Search for the cell housing the specified text and yield its (X, Y) center coordinate. 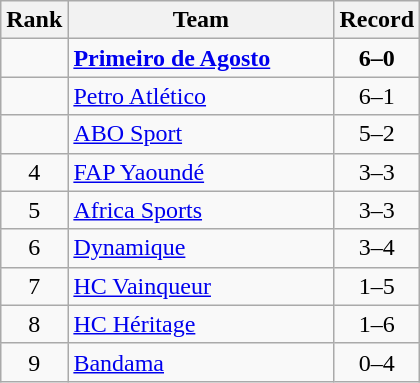
6–0 (377, 58)
Primeiro de Agosto (201, 58)
5–2 (377, 134)
Rank (34, 20)
HC Vainqueur (201, 286)
Record (377, 20)
FAP Yaoundé (201, 172)
6–1 (377, 96)
8 (34, 324)
Team (201, 20)
0–4 (377, 362)
HC Héritage (201, 324)
6 (34, 248)
ABO Sport (201, 134)
Dynamique (201, 248)
7 (34, 286)
Bandama (201, 362)
1–5 (377, 286)
Petro Atlético (201, 96)
9 (34, 362)
3–4 (377, 248)
1–6 (377, 324)
4 (34, 172)
Africa Sports (201, 210)
5 (34, 210)
